From the cell containing the given text, extract its center point as [X, Y] coordinate. 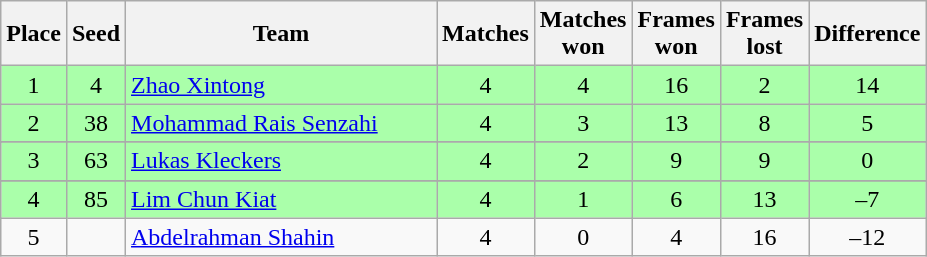
Seed [96, 34]
Frames won [676, 34]
8 [764, 123]
6 [676, 199]
–12 [868, 237]
Frames lost [764, 34]
Mohammad Rais Senzahi [282, 123]
Zhao Xintong [282, 85]
Lim Chun Kiat [282, 199]
Place [34, 34]
85 [96, 199]
63 [96, 161]
Difference [868, 34]
38 [96, 123]
Matches won [583, 34]
Matches [486, 34]
Team [282, 34]
Abdelrahman Shahin [282, 237]
–7 [868, 199]
Lukas Kleckers [282, 161]
14 [868, 85]
